From the cell containing the given text, extract its center point as [X, Y] coordinate. 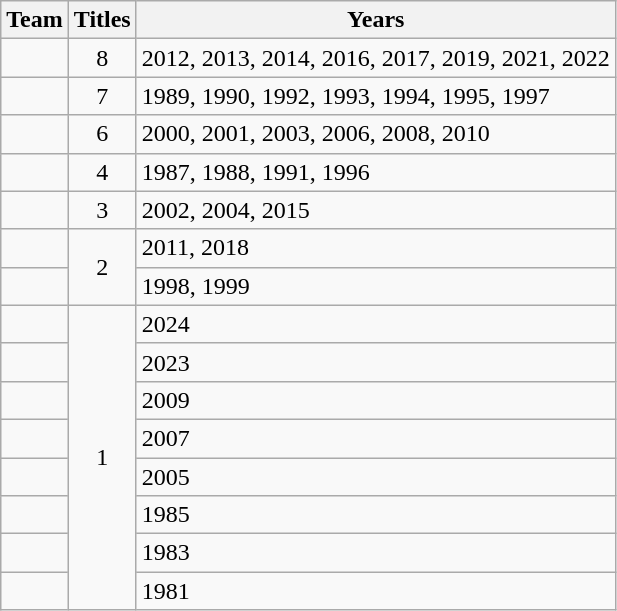
1987, 1988, 1991, 1996 [376, 172]
3 [102, 210]
1981 [376, 591]
1998, 1999 [376, 286]
2023 [376, 362]
2012, 2013, 2014, 2016, 2017, 2019, 2021, 2022 [376, 58]
1983 [376, 553]
7 [102, 96]
2002, 2004, 2015 [376, 210]
2024 [376, 324]
2011, 2018 [376, 248]
4 [102, 172]
6 [102, 134]
2009 [376, 400]
2005 [376, 477]
8 [102, 58]
1985 [376, 515]
1 [102, 457]
2 [102, 267]
2000, 2001, 2003, 2006, 2008, 2010 [376, 134]
2007 [376, 438]
Team [35, 20]
Years [376, 20]
1989, 1990, 1992, 1993, 1994, 1995, 1997 [376, 96]
Titles [102, 20]
